Identify which cell holds the provided text, then report its [x, y] central coordinate. 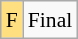
Final [50, 20]
F [12, 20]
